Provide the [X, Y] coordinate of the cell's center where the given text is located.  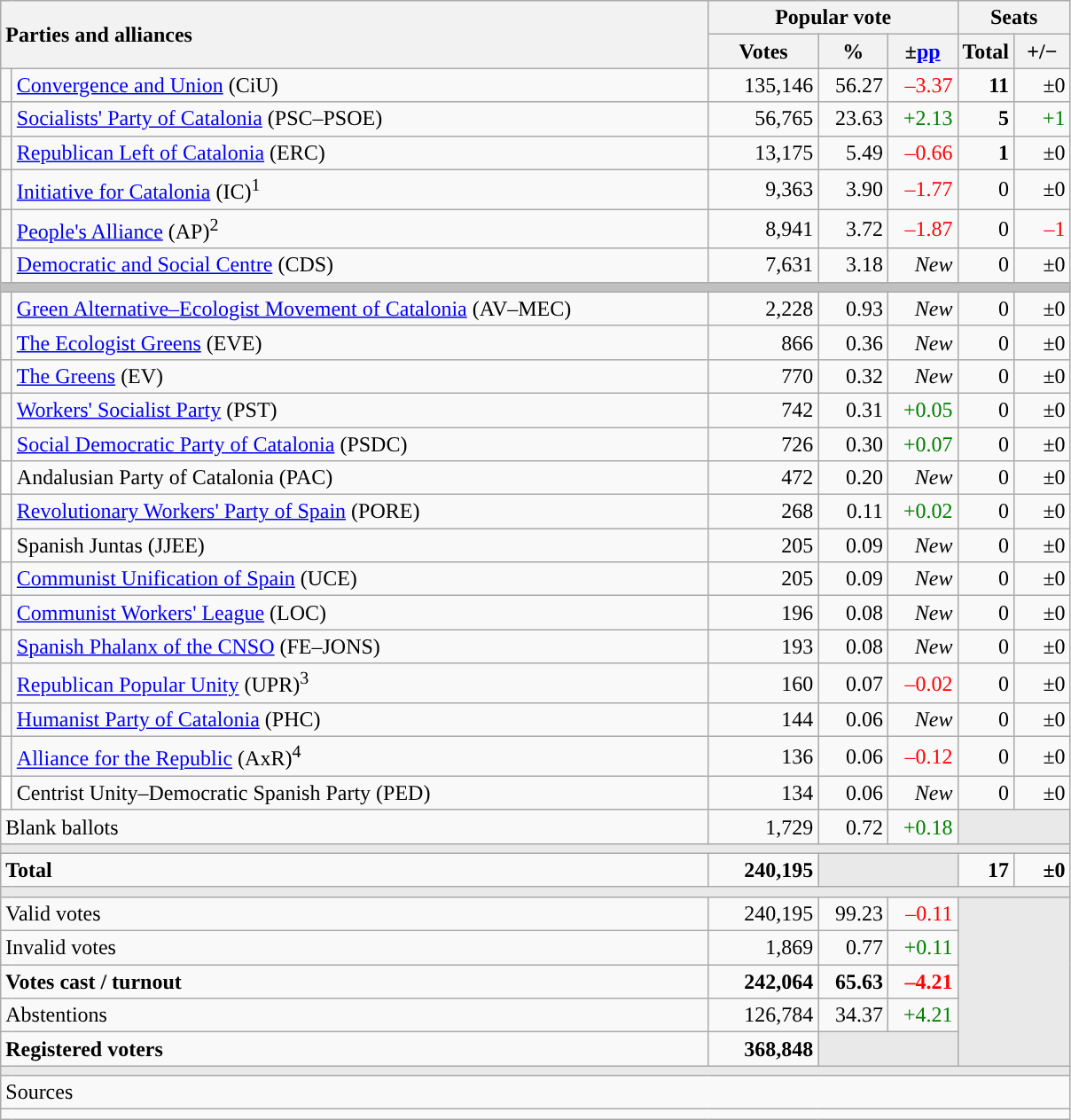
135,146 [763, 85]
Votes cast / turnout [355, 982]
–0.66 [922, 153]
144 [763, 720]
Social Democratic Party of Catalonia (PSDC) [360, 444]
1 [986, 153]
Sources [535, 1093]
0.30 [853, 444]
0.36 [853, 342]
Socialists' Party of Catalonia (PSC–PSOE) [360, 119]
Communist Unification of Spain (UCE) [360, 579]
1,729 [763, 826]
+1 [1043, 119]
Workers' Socialist Party (PST) [360, 410]
% [853, 51]
+/− [1043, 51]
Valid votes [355, 913]
13,175 [763, 153]
Andalusian Party of Catalonia (PAC) [360, 478]
0.93 [853, 309]
196 [763, 613]
23.63 [853, 119]
99.23 [853, 913]
Abstentions [355, 1015]
Humanist Party of Catalonia (PHC) [360, 720]
+0.02 [922, 512]
0.72 [853, 826]
The Ecologist Greens (EVE) [360, 342]
126,784 [763, 1015]
2,228 [763, 309]
Spanish Phalanx of the CNSO (FE–JONS) [360, 646]
0.77 [853, 948]
People's Alliance (AP)2 [360, 229]
–0.12 [922, 757]
Democratic and Social Centre (CDS) [360, 265]
134 [763, 793]
–4.21 [922, 982]
726 [763, 444]
Convergence and Union (CiU) [360, 85]
160 [763, 683]
–1 [1043, 229]
3.72 [853, 229]
–0.11 [922, 913]
Initiative for Catalonia (IC)1 [360, 190]
0.20 [853, 478]
56.27 [853, 85]
Votes [763, 51]
±pp [922, 51]
Spanish Juntas (JJEE) [360, 545]
56,765 [763, 119]
5 [986, 119]
Revolutionary Workers' Party of Spain (PORE) [360, 512]
–0.02 [922, 683]
136 [763, 757]
Parties and alliances [355, 35]
0.32 [853, 376]
Alliance for the Republic (AxR)4 [360, 757]
3.18 [853, 265]
0.11 [853, 512]
242,064 [763, 982]
+0.11 [922, 948]
193 [763, 646]
268 [763, 512]
472 [763, 478]
770 [763, 376]
17 [986, 870]
0.31 [853, 410]
65.63 [853, 982]
1,869 [763, 948]
+0.07 [922, 444]
Seats [1014, 18]
+2.13 [922, 119]
9,363 [763, 190]
Invalid votes [355, 948]
–1.87 [922, 229]
Centrist Unity–Democratic Spanish Party (PED) [360, 793]
Registered voters [355, 1049]
34.37 [853, 1015]
Republican Popular Unity (UPR)3 [360, 683]
7,631 [763, 265]
866 [763, 342]
+0.05 [922, 410]
–3.37 [922, 85]
–1.77 [922, 190]
Communist Workers' League (LOC) [360, 613]
368,848 [763, 1049]
3.90 [853, 190]
5.49 [853, 153]
Blank ballots [355, 826]
Popular vote [833, 18]
742 [763, 410]
8,941 [763, 229]
+4.21 [922, 1015]
0.07 [853, 683]
11 [986, 85]
+0.18 [922, 826]
Republican Left of Catalonia (ERC) [360, 153]
Green Alternative–Ecologist Movement of Catalonia (AV–MEC) [360, 309]
The Greens (EV) [360, 376]
